Pinpoint the cell where the given text exists, returning its (X, Y) midpoint coordinate. 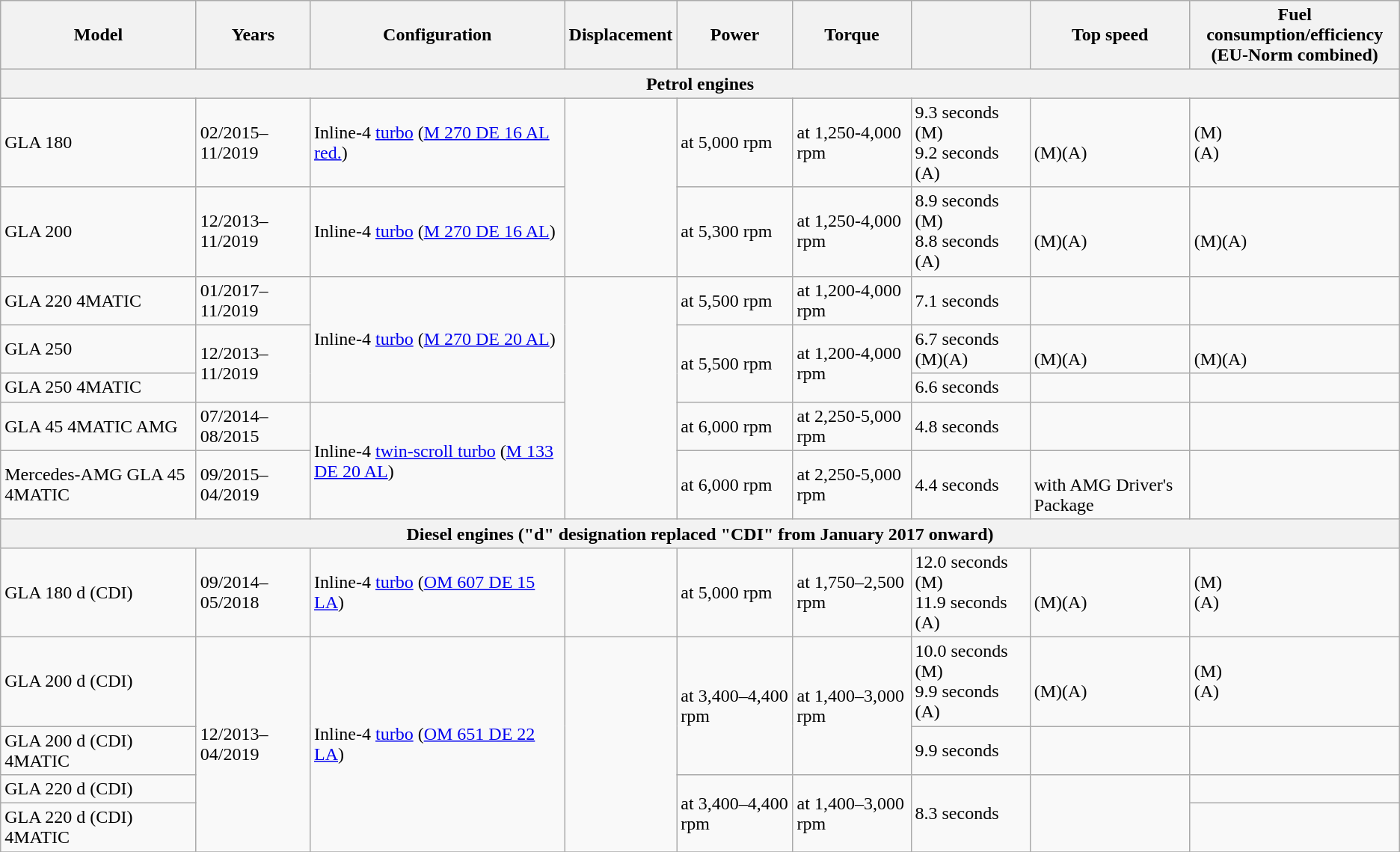
GLA 200 (99, 232)
with AMG Driver's Package (1110, 485)
GLA 45 4MATIC AMG (99, 426)
Inline-4 twin-scroll turbo (M 133 DE 20 AL) (437, 461)
Inline-4 turbo (M 270 DE 16 AL red.) (437, 142)
07/2014–08/2015 (253, 426)
6.6 seconds (971, 387)
Inline-4 turbo (M 270 DE 16 AL) (437, 232)
Inline-4 turbo (OM 651 DE 22 LA) (437, 744)
GLA 220 d (CDI) 4MATIC (99, 827)
Years (253, 35)
GLA 200 d (CDI) 4MATIC (99, 750)
12.0 seconds (M)11.9 seconds (A) (971, 592)
Displacement (621, 35)
09/2014–05/2018 (253, 592)
Diesel engines ("d" designation replaced "CDI" from January 2017 onward) (700, 533)
GLA 250 (99, 349)
10.0 seconds (M)9.9 seconds (A) (971, 681)
8.3 seconds (971, 814)
6.7 seconds (M)(A) (971, 349)
Mercedes-AMG GLA 45 4MATIC (99, 485)
Top speed (1110, 35)
GLA 180 d (CDI) (99, 592)
GLA 220 4MATIC (99, 301)
Petrol engines (700, 84)
GLA 220 d (CDI) (99, 789)
8.9 seconds (M)8.8 seconds (A) (971, 232)
Inline-4 turbo (M 270 DE 20 AL) (437, 339)
GLA 200 d (CDI) (99, 681)
at 1,750–2,500 rpm (852, 592)
Power (734, 35)
02/2015–11/2019 (253, 142)
GLA 180 (99, 142)
12/2013–04/2019 (253, 744)
Torque (852, 35)
GLA 250 4MATIC (99, 387)
4.4 seconds (971, 485)
9.3 seconds (M)9.2 seconds (A) (971, 142)
at 5,300 rpm (734, 232)
Configuration (437, 35)
Fuel consumption/efficiency(EU-Norm combined) (1295, 35)
9.9 seconds (971, 750)
01/2017–11/2019 (253, 301)
7.1 seconds (971, 301)
09/2015–04/2019 (253, 485)
Model (99, 35)
4.8 seconds (971, 426)
Inline-4 turbo (OM 607 DE 15 LA) (437, 592)
